Detect which cell encompasses the target text, then output its (X, Y) center coordinate. 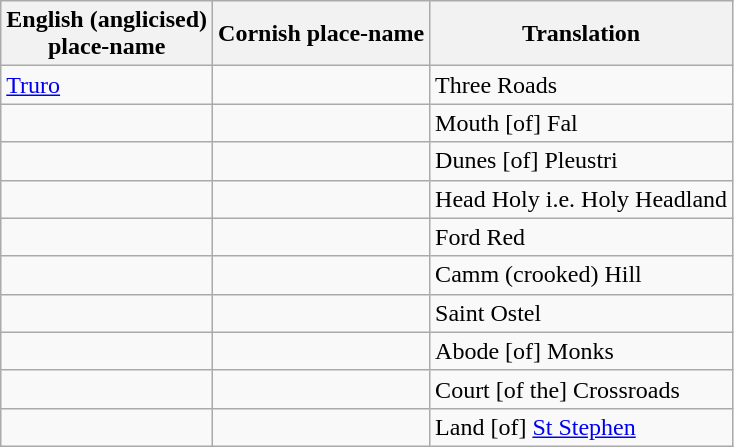
Three Roads (582, 85)
Abode [of] Monks (582, 351)
Cornish place-name (322, 34)
Mouth [of] Fal (582, 123)
Court [of the] Crossroads (582, 389)
Ford Red (582, 237)
Camm (crooked) Hill (582, 275)
Dunes [of] Pleustri (582, 161)
Land [of] St Stephen (582, 427)
English (anglicised)place-name (107, 34)
Truro (107, 85)
Saint Ostel (582, 313)
Head Holy i.e. Holy Headland (582, 199)
Translation (582, 34)
